Scan for the cell matching the given text and deliver its [X, Y] coordinate at center. 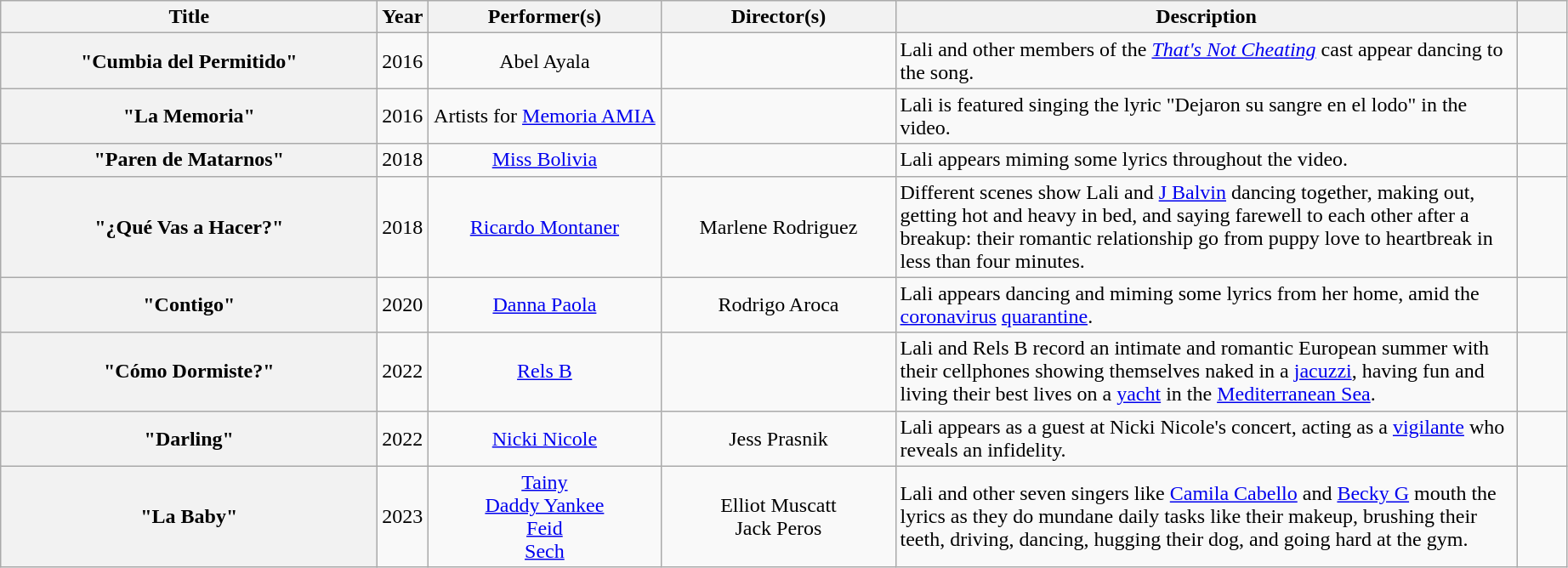
Performer(s) [544, 17]
Lali appears dancing and miming some lyrics from her home, amid the coronavirus quarantine. [1206, 304]
TainyDaddy YankeeFeidSech [544, 517]
2020 [403, 304]
"Paren de Matarnos" [189, 160]
"La Baby" [189, 517]
Marlene Rodriguez [779, 226]
"Cómo Dormiste?" [189, 372]
Rodrigo Aroca [779, 304]
Ricardo Montaner [544, 226]
Director(s) [779, 17]
"Cumbia del Permitido" [189, 61]
Elliot MuscattJack Peros [779, 517]
Lali appears as a guest at Nicki Nicole's concert, acting as a vigilante who reveals an infidelity. [1206, 439]
"La Memoria" [189, 116]
"Contigo" [189, 304]
2023 [403, 517]
Description [1206, 17]
Abel Ayala [544, 61]
Miss Bolivia [544, 160]
"Darling" [189, 439]
"¿Qué Vas a Hacer?" [189, 226]
Danna Paola [544, 304]
Lali appears miming some lyrics throughout the video. [1206, 160]
Lali is featured singing the lyric "Dejaron su sangre en el lodo" in the video. [1206, 116]
Jess Prasnik [779, 439]
Artists for Memoria AMIA [544, 116]
Lali and other members of the That's Not Cheating cast appear dancing to the song. [1206, 61]
Nicki Nicole [544, 439]
Year [403, 17]
Title [189, 17]
Rels B [544, 372]
